Extract the [X, Y] coordinate from the center of the cell holding the provided text.  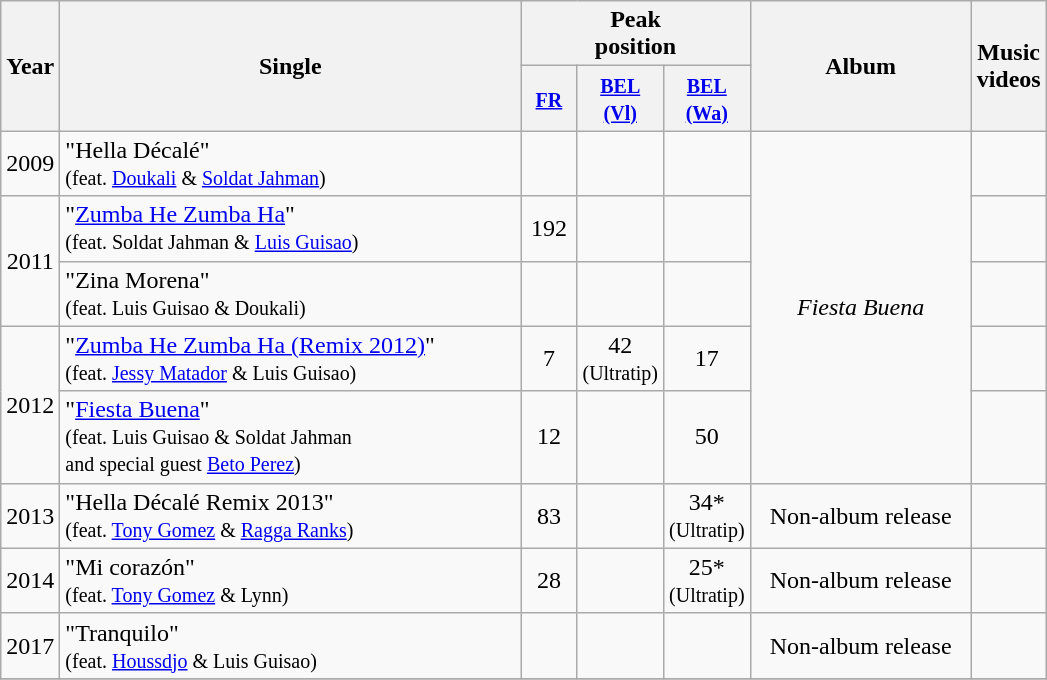
"Hella Décalé" (feat. Doukali & Soldat Jahman) [290, 164]
Peakposition [636, 34]
"Hella Décalé Remix 2013" (feat. Tony Gomez & Ragga Ranks) [290, 516]
34*(Ultratip) [708, 516]
50 [708, 437]
BEL (Wa) [708, 98]
"Zumba He Zumba Ha" (feat. Soldat Jahman & Luis Guisao) [290, 228]
83 [549, 516]
BEL (Vl) [620, 98]
"Fiesta Buena" (feat. Luis Guisao & Soldat Jahman and special guest Beto Perez) [290, 437]
2012 [30, 404]
7 [549, 358]
28 [549, 580]
"Zina Morena" (feat. Luis Guisao & Doukali) [290, 294]
Year [30, 66]
2011 [30, 261]
2013 [30, 516]
Album [860, 66]
FR [549, 98]
"Mi corazón" (feat. Tony Gomez & Lynn) [290, 580]
192 [549, 228]
"Tranquilo" (feat. Houssdjo & Luis Guisao) [290, 646]
Fiesta Buena [860, 307]
42 (Ultratip) [620, 358]
2009 [30, 164]
12 [549, 437]
25*(Ultratip) [708, 580]
2017 [30, 646]
2014 [30, 580]
Single [290, 66]
Musicvideos [1008, 66]
"Zumba He Zumba Ha (Remix 2012)" (feat. Jessy Matador & Luis Guisao) [290, 358]
17 [708, 358]
